Scan for the cell matching the given text and deliver its [x, y] coordinate at center. 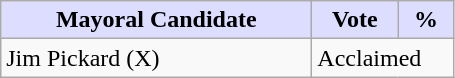
Jim Pickard (X) [156, 58]
% [426, 20]
Mayoral Candidate [156, 20]
Vote [355, 20]
Acclaimed [383, 58]
